Identify which cell holds the provided text, then report its [X, Y] central coordinate. 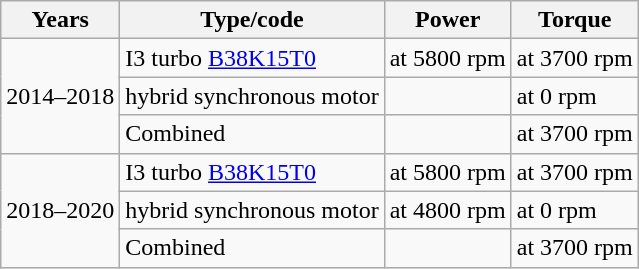
Torque [574, 20]
Type/code [252, 20]
at 4800 rpm [448, 210]
Years [60, 20]
Power [448, 20]
2018–2020 [60, 210]
2014–2018 [60, 96]
